Return [X, Y] of the center of cell containing provided text 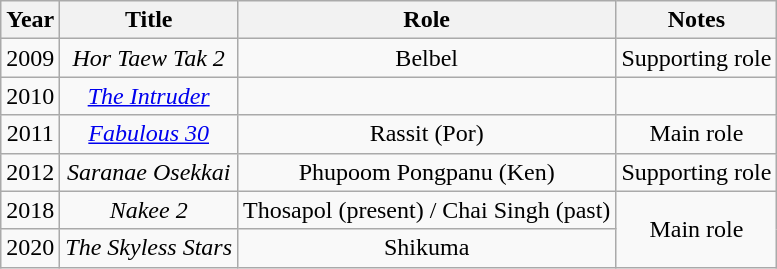
The Intruder [149, 96]
Notes [696, 20]
2010 [30, 96]
Shikuma [427, 248]
Thosapol (present) / Chai Singh (past) [427, 210]
Role [427, 20]
2020 [30, 248]
2011 [30, 134]
Nakee 2 [149, 210]
2018 [30, 210]
Title [149, 20]
2009 [30, 58]
Year [30, 20]
Rassit (Por) [427, 134]
Hor Taew Tak 2 [149, 58]
Saranae Osekkai [149, 172]
Phupoom Pongpanu (Ken) [427, 172]
Belbel [427, 58]
The Skyless Stars [149, 248]
2012 [30, 172]
Fabulous 30 [149, 134]
